Extract the (x, y) coordinate from the center of the cell holding the provided text.  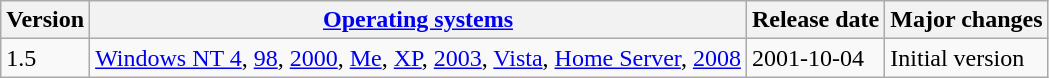
2001-10-04 (815, 58)
Operating systems (418, 20)
Version (46, 20)
Initial version (966, 58)
1.5 (46, 58)
Windows NT 4, 98, 2000, Me, XP, 2003, Vista, Home Server, 2008 (418, 58)
Release date (815, 20)
Major changes (966, 20)
